From the cell containing the given text, extract its center point as (X, Y) coordinate. 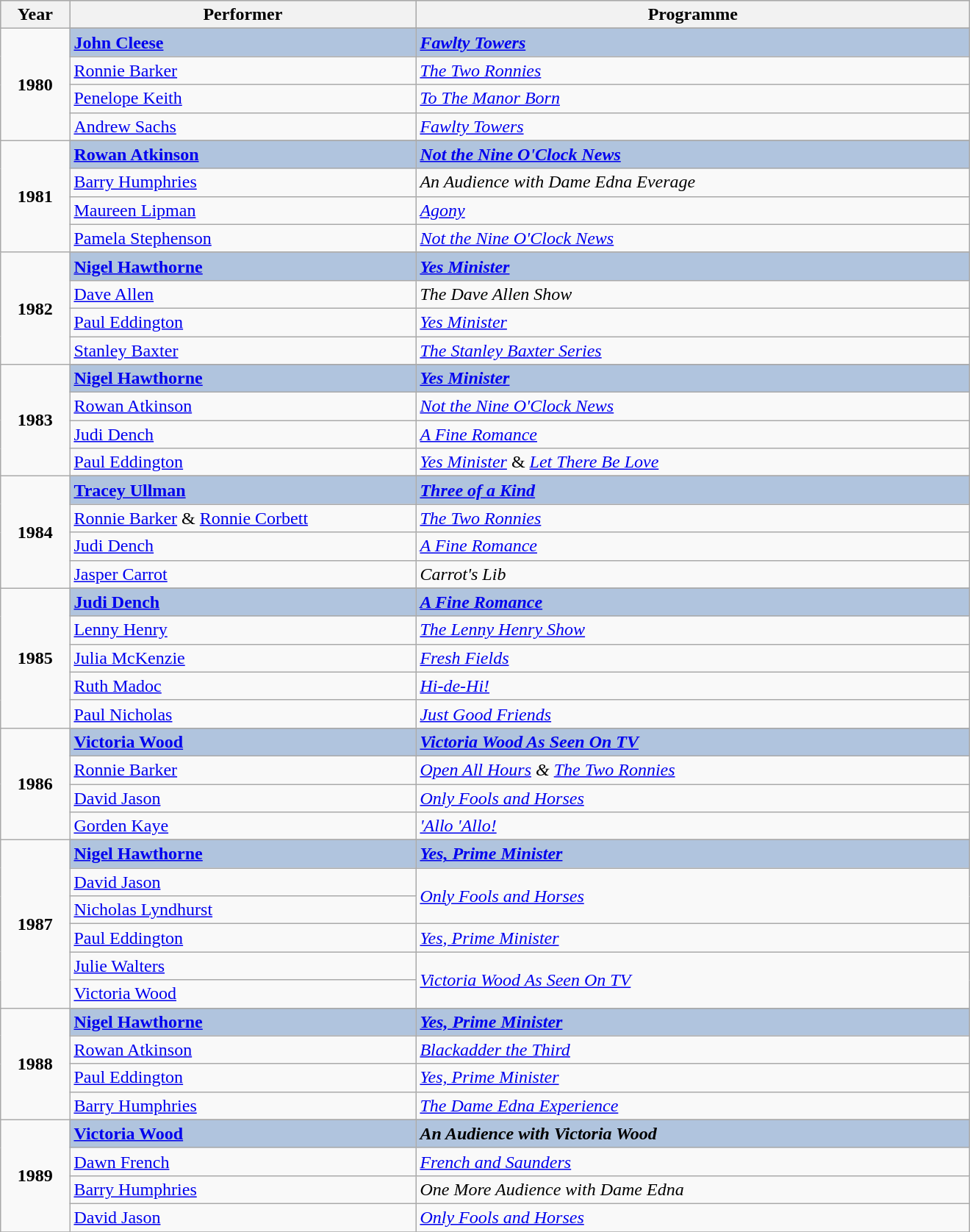
Paul Nicholas (242, 714)
Yes Minister & Let There Be Love (693, 462)
Julie Walters (242, 966)
To The Manor Born (693, 99)
The Lenny Henry Show (693, 630)
An Audience with Victoria Wood (693, 1133)
'Allo 'Allo! (693, 826)
Jasper Carrot (242, 574)
Andrew Sachs (242, 126)
Julia McKenzie (242, 658)
Agony (693, 210)
1982 (35, 308)
Tracey Ullman (242, 490)
Performer (242, 15)
1987 (35, 924)
The Stanley Baxter Series (693, 351)
Pamela Stephenson (242, 238)
Nicholas Lyndhurst (242, 910)
An Audience with Dame Edna Everage (693, 182)
One More Audience with Dame Edna (693, 1189)
John Cleese (242, 43)
Penelope Keith (242, 99)
The Dave Allen Show (693, 294)
Open All Hours & The Two Ronnies (693, 770)
1984 (35, 532)
1989 (35, 1175)
Year (35, 15)
Blackadder the Third (693, 1050)
The Dame Edna Experience (693, 1106)
1983 (35, 420)
1980 (35, 85)
Ruth Madoc (242, 686)
Just Good Friends (693, 714)
1986 (35, 784)
Ronnie Barker & Ronnie Corbett (242, 518)
Carrot's Lib (693, 574)
1981 (35, 196)
Dawn French (242, 1161)
Hi-de-Hi! (693, 686)
Three of a Kind (693, 490)
Lenny Henry (242, 630)
Dave Allen (242, 294)
Maureen Lipman (242, 210)
Fresh Fields (693, 658)
French and Saunders (693, 1161)
1988 (35, 1064)
Stanley Baxter (242, 351)
Programme (693, 15)
1985 (35, 658)
Gorden Kaye (242, 826)
